Locate the cell with the specified text and output its (x, y) center coordinate. 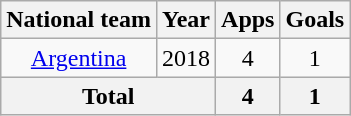
National team (79, 20)
Argentina (79, 58)
Total (108, 96)
2018 (186, 58)
Year (186, 20)
Apps (248, 20)
Goals (315, 20)
